Determine the (X, Y) coordinate at the center of the cell enclosing the given text.  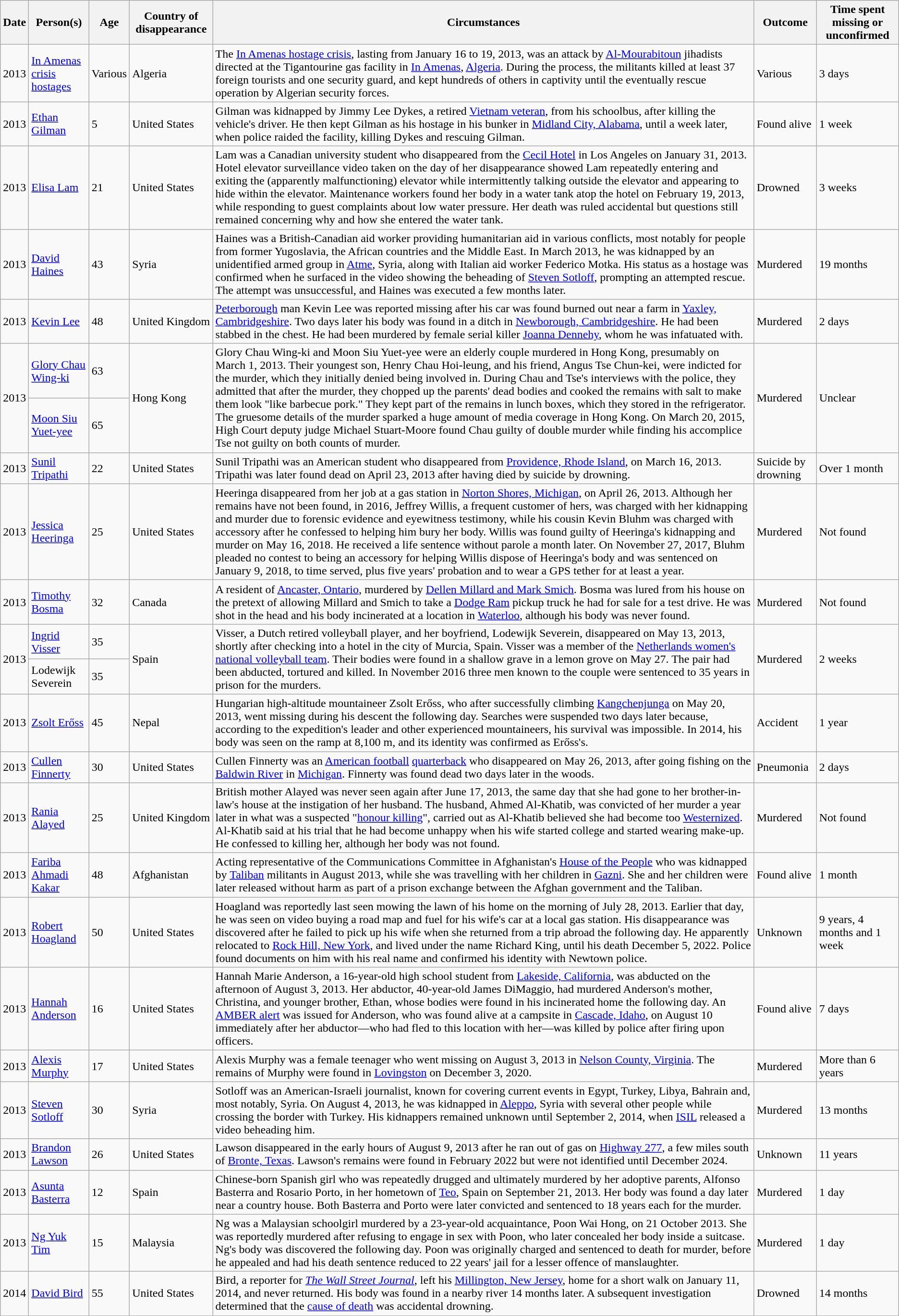
3 days (858, 73)
16 (109, 1009)
Cullen Finnerty (59, 767)
21 (109, 187)
2014 (14, 1293)
Person(s) (59, 23)
Ingrid Visser (59, 642)
Outcome (785, 23)
45 (109, 722)
Pneumonia (785, 767)
22 (109, 468)
Time spent missing or unconfirmed (858, 23)
Hannah Anderson (59, 1009)
3 weeks (858, 187)
65 (109, 426)
David Bird (59, 1293)
Brandon Lawson (59, 1155)
5 (109, 124)
2 weeks (858, 659)
Hong Kong (171, 398)
17 (109, 1066)
32 (109, 602)
Sunil Tripathi (59, 468)
19 months (858, 264)
Ng Yuk Tim (59, 1243)
Rania Alayed (59, 818)
Jessica Heeringa (59, 532)
26 (109, 1155)
Nepal (171, 722)
Malaysia (171, 1243)
43 (109, 264)
55 (109, 1293)
Steven Sotloff (59, 1110)
Algeria (171, 73)
Robert Hoagland (59, 932)
Elisa Lam (59, 187)
Over 1 month (858, 468)
Asunta Basterra (59, 1192)
Age (109, 23)
Lodewijk Severein (59, 676)
7 days (858, 1009)
13 months (858, 1110)
Zsolt Erőss (59, 722)
Afghanistan (171, 875)
Fariba Ahmadi Kakar (59, 875)
More than 6 years (858, 1066)
Accident (785, 722)
12 (109, 1192)
Unclear (858, 398)
Suicide by drowning (785, 468)
Moon Siu Yuet-yee (59, 426)
Country of disappearance (171, 23)
15 (109, 1243)
Date (14, 23)
Alexis Murphy (59, 1066)
1 year (858, 722)
11 years (858, 1155)
Glory Chau Wing-ki (59, 371)
In Amenas crisis hostages (59, 73)
David Haines (59, 264)
Timothy Bosma (59, 602)
1 month (858, 875)
63 (109, 371)
50 (109, 932)
1 week (858, 124)
Ethan Gilman (59, 124)
14 months (858, 1293)
Kevin Lee (59, 321)
9 years, 4 months and 1 week (858, 932)
Circumstances (483, 23)
Canada (171, 602)
